Detect which cell encompasses the target text, then output its (X, Y) center coordinate. 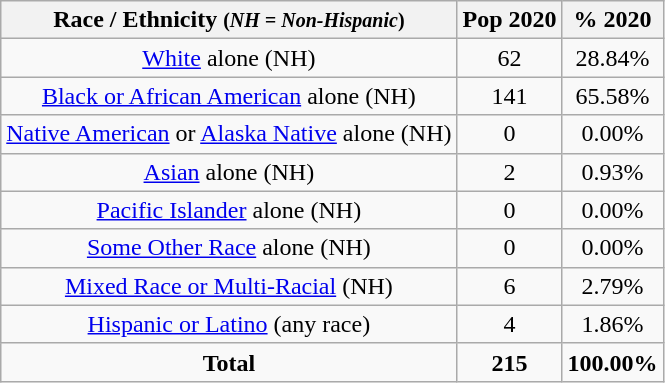
Pop 2020 (510, 20)
0.93% (612, 172)
Hispanic or Latino (any race) (229, 324)
Mixed Race or Multi-Racial (NH) (229, 286)
141 (510, 96)
6 (510, 286)
% 2020 (612, 20)
1.86% (612, 324)
4 (510, 324)
62 (510, 58)
Native American or Alaska Native alone (NH) (229, 134)
White alone (NH) (229, 58)
Race / Ethnicity (NH = Non-Hispanic) (229, 20)
Some Other Race alone (NH) (229, 248)
Asian alone (NH) (229, 172)
65.58% (612, 96)
Black or African American alone (NH) (229, 96)
2.79% (612, 286)
100.00% (612, 362)
28.84% (612, 58)
2 (510, 172)
Pacific Islander alone (NH) (229, 210)
Total (229, 362)
215 (510, 362)
